Return the (X, Y) coordinate for the center point of the cell that contains the specified text.  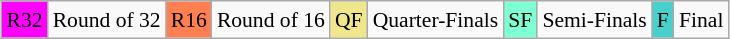
Round of 32 (107, 20)
QF (349, 20)
Round of 16 (271, 20)
Quarter-Finals (436, 20)
F (663, 20)
Final (702, 20)
R32 (25, 20)
R16 (189, 20)
SF (520, 20)
Semi-Finals (594, 20)
